Return [X, Y] of the center of cell containing provided text 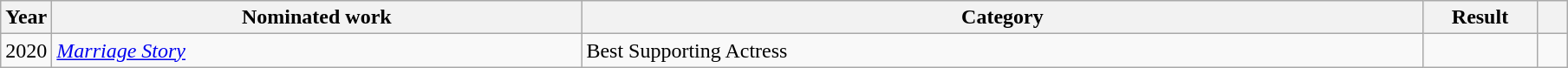
Marriage Story [317, 51]
Year [26, 17]
Result [1480, 17]
Category [1002, 17]
2020 [26, 51]
Nominated work [317, 17]
Best Supporting Actress [1002, 51]
